For the text-containing cell, return its midpoint in (x, y) coordinate format. 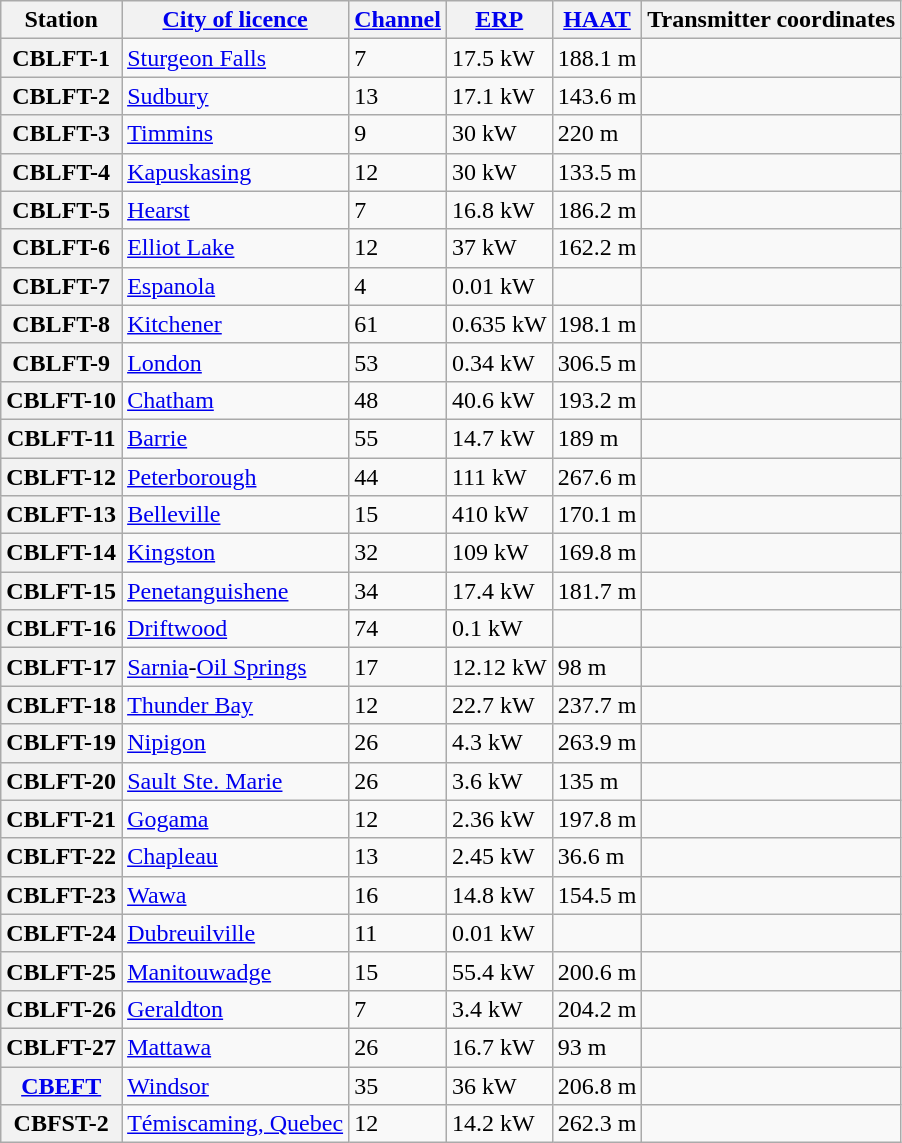
Chapleau (236, 857)
36 kW (499, 1085)
Wawa (236, 895)
Penetanguishene (236, 591)
HAAT (597, 20)
Kitchener (236, 324)
CBEFT (62, 1085)
53 (398, 362)
Transmitter coordinates (772, 20)
2.45 kW (499, 857)
ERP (499, 20)
262.3 m (597, 1124)
17.4 kW (499, 591)
55.4 kW (499, 971)
154.5 m (597, 895)
Gogama (236, 819)
Manitouwadge (236, 971)
14.7 kW (499, 438)
170.1 m (597, 515)
181.7 m (597, 591)
44 (398, 477)
237.7 m (597, 705)
133.5 m (597, 172)
4.3 kW (499, 743)
CBLFT-15 (62, 591)
169.8 m (597, 553)
55 (398, 438)
193.2 m (597, 400)
London (236, 362)
0.34 kW (499, 362)
CBLFT-9 (62, 362)
16.7 kW (499, 1047)
Timmins (236, 134)
CBLFT-4 (62, 172)
City of licence (236, 20)
CBLFT-3 (62, 134)
CBLFT-11 (62, 438)
Station (62, 20)
98 m (597, 667)
CBLFT-21 (62, 819)
34 (398, 591)
Témiscaming, Quebec (236, 1124)
37 kW (499, 248)
162.2 m (597, 248)
CBLFT-26 (62, 1009)
CBLFT-17 (62, 667)
189 m (597, 438)
Driftwood (236, 629)
197.8 m (597, 819)
32 (398, 553)
Windsor (236, 1085)
11 (398, 933)
61 (398, 324)
198.1 m (597, 324)
40.6 kW (499, 400)
Chatham (236, 400)
CBLFT-24 (62, 933)
Peterborough (236, 477)
Mattawa (236, 1047)
36.6 m (597, 857)
CBLFT-5 (62, 210)
74 (398, 629)
CBLFT-14 (62, 553)
16.8 kW (499, 210)
35 (398, 1085)
17.5 kW (499, 58)
204.2 m (597, 1009)
Espanola (236, 286)
Sarnia-Oil Springs (236, 667)
135 m (597, 781)
14.2 kW (499, 1124)
CBLFT-18 (62, 705)
17 (398, 667)
93 m (597, 1047)
267.6 m (597, 477)
Sudbury (236, 96)
200.6 m (597, 971)
109 kW (499, 553)
Sturgeon Falls (236, 58)
Elliot Lake (236, 248)
143.6 m (597, 96)
17.1 kW (499, 96)
410 kW (499, 515)
CBLFT-2 (62, 96)
Nipigon (236, 743)
CBLFT-10 (62, 400)
3.4 kW (499, 1009)
CBLFT-7 (62, 286)
Belleville (236, 515)
9 (398, 134)
CBLFT-27 (62, 1047)
Hearst (236, 210)
0.1 kW (499, 629)
0.635 kW (499, 324)
Dubreuilville (236, 933)
22.7 kW (499, 705)
Kapuskasing (236, 172)
12.12 kW (499, 667)
CBLFT-1 (62, 58)
Geraldton (236, 1009)
CBLFT-13 (62, 515)
CBLFT-22 (62, 857)
CBLFT-8 (62, 324)
Sault Ste. Marie (236, 781)
14.8 kW (499, 895)
48 (398, 400)
220 m (597, 134)
206.8 m (597, 1085)
CBLFT-19 (62, 743)
306.5 m (597, 362)
188.1 m (597, 58)
16 (398, 895)
3.6 kW (499, 781)
111 kW (499, 477)
2.36 kW (499, 819)
CBLFT-6 (62, 248)
CBLFT-16 (62, 629)
Barrie (236, 438)
4 (398, 286)
Channel (398, 20)
Thunder Bay (236, 705)
Kingston (236, 553)
CBLFT-20 (62, 781)
CBLFT-25 (62, 971)
CBLFT-23 (62, 895)
186.2 m (597, 210)
CBFST-2 (62, 1124)
CBLFT-12 (62, 477)
263.9 m (597, 743)
